Scan for the cell matching the given text and deliver its [X, Y] coordinate at center. 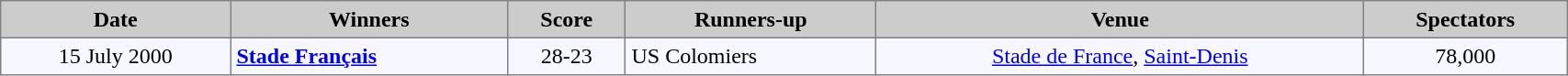
Score [567, 19]
Venue [1121, 19]
US Colomiers [751, 56]
15 July 2000 [116, 56]
78,000 [1466, 56]
28-23 [567, 56]
Runners-up [751, 19]
Date [116, 19]
Stade Français [369, 56]
Stade de France, Saint-Denis [1121, 56]
Spectators [1466, 19]
Winners [369, 19]
